Return the [X, Y] coordinate for the center point of the cell that contains the specified text.  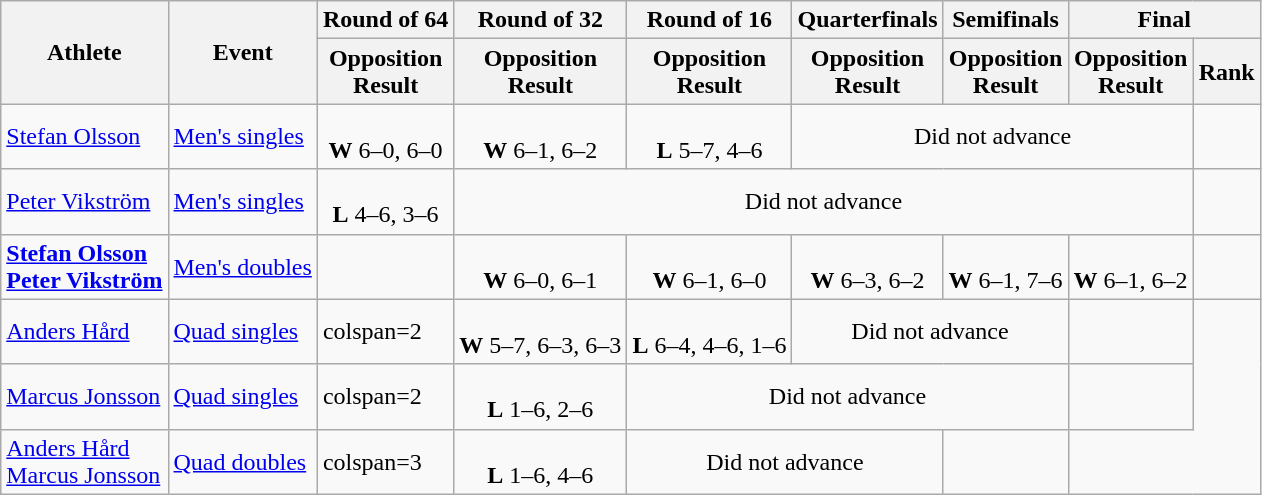
Marcus Jonsson [84, 396]
L 5–7, 4–6 [710, 136]
Rank [1226, 72]
Anders HårdMarcus Jonsson [84, 462]
W 6–1, 6–0 [710, 266]
W 6–3, 6–2 [868, 266]
W 6–0, 6–0 [385, 136]
Athlete [84, 52]
Round of 64 [385, 20]
Men's doubles [242, 266]
L 1–6, 4–6 [540, 462]
Quad doubles [242, 462]
W 6–1, 7–6 [1006, 266]
Event [242, 52]
Stefan Olsson [84, 136]
Semifinals [1006, 20]
Round of 32 [540, 20]
Final [1164, 20]
L 4–6, 3–6 [385, 202]
L 6–4, 4–6, 1–6 [710, 332]
colspan=3 [385, 462]
Round of 16 [710, 20]
Anders Hård [84, 332]
Stefan OlssonPeter Vikström [84, 266]
W 5–7, 6–3, 6–3 [540, 332]
Quarterfinals [868, 20]
L 1–6, 2–6 [540, 396]
W 6–0, 6–1 [540, 266]
Peter Vikström [84, 202]
